Extract the (X, Y) coordinate from the center of the cell holding the provided text.  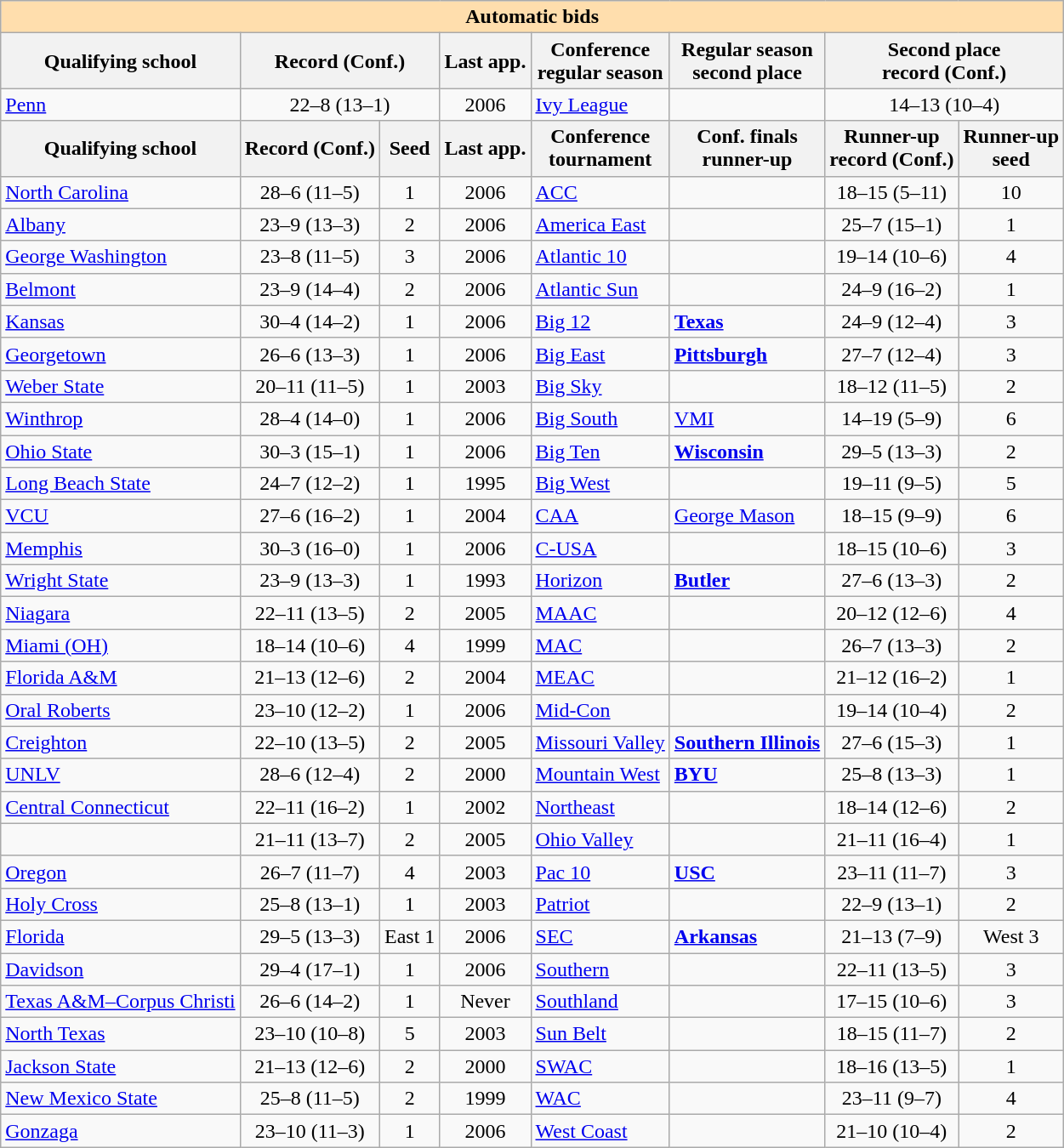
George Washington (121, 257)
Runner-uprecord (Conf.) (891, 148)
22–10 (13–5) (310, 742)
23–8 (11–5) (310, 257)
New Mexico State (121, 1099)
SWAC (600, 1066)
24–9 (12–4) (891, 321)
Runner-upseed (1011, 148)
21–10 (10–4) (891, 1131)
26–6 (13–3) (310, 354)
Texas A&M–Corpus Christi (121, 1002)
Conferencetournament (600, 148)
23–10 (10–8) (310, 1034)
21–12 (16–2) (891, 678)
Southern (600, 969)
27–7 (12–4) (891, 354)
Albany (121, 224)
WAC (600, 1099)
22–8 (13–1) (340, 105)
Holy Cross (121, 904)
23–10 (12–2) (310, 710)
Belmont (121, 289)
25–8 (13–3) (891, 775)
Regular seasonsecond place (747, 61)
29–4 (17–1) (310, 969)
Pittsburgh (747, 354)
Horizon (600, 581)
25–7 (15–1) (891, 224)
Florida A&M (121, 678)
Niagara (121, 613)
26–6 (14–2) (310, 1002)
North Texas (121, 1034)
18–15 (9–9) (891, 516)
Seed (410, 148)
28–4 (14–0) (310, 418)
23–9 (14–4) (310, 289)
30–3 (15–1) (310, 452)
Missouri Valley (600, 742)
27–6 (16–2) (310, 516)
30–3 (16–0) (310, 548)
Mountain West (600, 775)
Automatic bids (532, 17)
Pac 10 (600, 872)
18–15 (5–11) (891, 192)
14–19 (5–9) (891, 418)
24–7 (12–2) (310, 484)
25–8 (11–5) (310, 1099)
BYU (747, 775)
Patriot (600, 904)
Arkansas (747, 936)
Gonzaga (121, 1131)
18–16 (13–5) (891, 1066)
22–9 (13–1) (891, 904)
MAC (600, 645)
Miami (OH) (121, 645)
20–11 (11–5) (310, 386)
VMI (747, 418)
MEAC (600, 678)
17–15 (10–6) (891, 1002)
1995 (485, 484)
West 3 (1011, 936)
18–15 (11–7) (891, 1034)
Florida (121, 936)
18–12 (11–5) (891, 386)
Big 12 (600, 321)
25–8 (13–1) (310, 904)
UNLV (121, 775)
Oregon (121, 872)
21–11 (13–7) (310, 839)
America East (600, 224)
Long Beach State (121, 484)
24–9 (16–2) (891, 289)
VCU (121, 516)
21–11 (16–4) (891, 839)
ACC (600, 192)
Big Sky (600, 386)
Oral Roberts (121, 710)
Southern Illinois (747, 742)
George Mason (747, 516)
23–11 (11–7) (891, 872)
Big East (600, 354)
10 (1011, 192)
Big Ten (600, 452)
Big West (600, 484)
Memphis (121, 548)
22–11 (16–2) (310, 807)
Ivy League (600, 105)
MAAC (600, 613)
SEC (600, 936)
14–13 (10–4) (944, 105)
Winthrop (121, 418)
26–7 (13–3) (891, 645)
18–14 (12–6) (891, 807)
21–13 (7–9) (891, 936)
Kansas (121, 321)
Wright State (121, 581)
27–6 (15–3) (891, 742)
Ohio State (121, 452)
18–15 (10–6) (891, 548)
27–6 (13–3) (891, 581)
1993 (485, 581)
East 1 (410, 936)
Second placerecord (Conf.) (944, 61)
28–6 (12–4) (310, 775)
18–14 (10–6) (310, 645)
Penn (121, 105)
Big South (600, 418)
Southland (600, 1002)
C-USA (600, 548)
23–10 (11–3) (310, 1131)
USC (747, 872)
CAA (600, 516)
Conferenceregular season (600, 61)
20–12 (12–6) (891, 613)
Mid-Con (600, 710)
Northeast (600, 807)
Georgetown (121, 354)
Creighton (121, 742)
Atlantic 10 (600, 257)
Butler (747, 581)
30–4 (14–2) (310, 321)
Never (485, 1002)
26–7 (11–7) (310, 872)
Jackson State (121, 1066)
23–11 (9–7) (891, 1099)
North Carolina (121, 192)
Sun Belt (600, 1034)
Conf. finalsrunner-up (747, 148)
2002 (485, 807)
19–14 (10–4) (891, 710)
Central Connecticut (121, 807)
Ohio Valley (600, 839)
Atlantic Sun (600, 289)
Texas (747, 321)
19–14 (10–6) (891, 257)
19–11 (9–5) (891, 484)
West Coast (600, 1131)
Wisconsin (747, 452)
Davidson (121, 969)
28–6 (11–5) (310, 192)
Weber State (121, 386)
